Scan for the cell matching the given text and deliver its [x, y] coordinate at center. 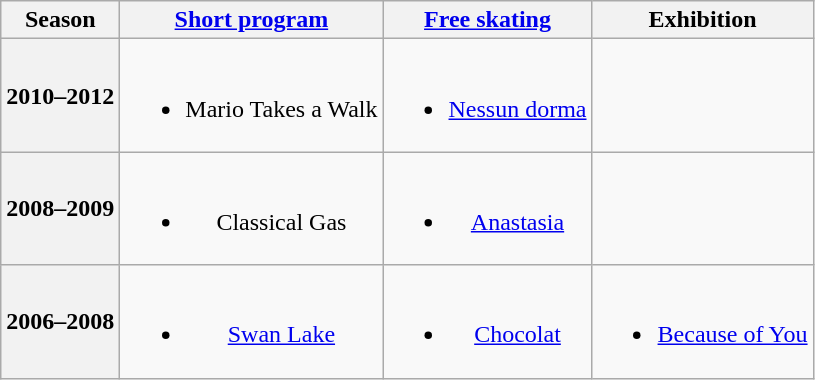
2008–2009 [60, 208]
Exhibition [702, 20]
Chocolat [488, 322]
Classical Gas [252, 208]
Because of You [702, 322]
Short program [252, 20]
Free skating [488, 20]
Season [60, 20]
Nessun dorma [488, 96]
Mario Takes a Walk [252, 96]
2006–2008 [60, 322]
Anastasia [488, 208]
Swan Lake [252, 322]
2010–2012 [60, 96]
